Find where the given text appears and provide that cell's center as [x, y] coordinate. 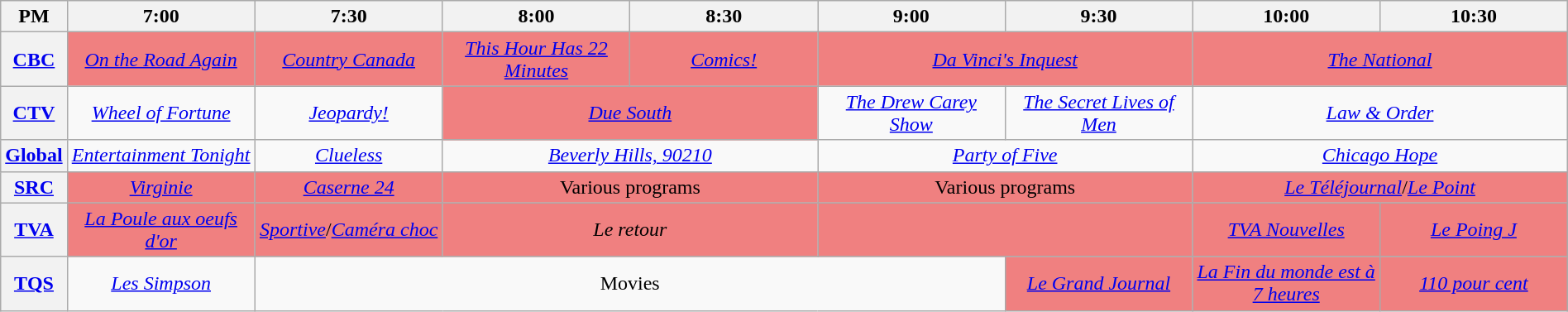
Beverly Hills, 90210 [630, 156]
110 pour cent [1474, 283]
8:30 [724, 17]
Sportive/Caméra choc [349, 230]
Law & Order [1379, 113]
The Secret Lives of Men [1098, 113]
Party of Five [1006, 156]
La Fin du monde est à 7 heures [1287, 283]
The National [1379, 60]
8:00 [536, 17]
This Hour Has 22 Minutes [536, 60]
CTV [34, 113]
On the Road Again [160, 60]
Movies [630, 283]
7:30 [349, 17]
Da Vinci's Inquest [1006, 60]
The Drew Carey Show [911, 113]
CBC [34, 60]
Le Grand Journal [1098, 283]
Wheel of Fortune [160, 113]
Les Simpson [160, 283]
Clueless [349, 156]
Jeopardy! [349, 113]
Le Poing J [1474, 230]
TVA Nouvelles [1287, 230]
Country Canada [349, 60]
7:00 [160, 17]
SRC [34, 187]
La Poule aux oeufs d'or [160, 230]
Entertainment Tonight [160, 156]
Due South [630, 113]
Virginie [160, 187]
PM [34, 17]
Chicago Hope [1379, 156]
Le Téléjournal/Le Point [1379, 187]
TVA [34, 230]
9:00 [911, 17]
10:30 [1474, 17]
Comics! [724, 60]
TQS [34, 283]
9:30 [1098, 17]
10:00 [1287, 17]
Le retour [630, 230]
Global [34, 156]
Caserne 24 [349, 187]
